Find where the given text appears and provide that cell's center as (X, Y) coordinate. 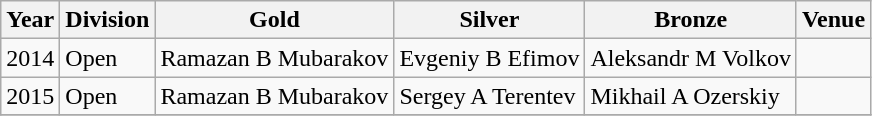
2014 (30, 58)
Sergey A Terentev (490, 96)
Silver (490, 20)
Bronze (691, 20)
Aleksandr M Volkov (691, 58)
Venue (833, 20)
Year (30, 20)
Evgeniy B Efimov (490, 58)
Mikhail A Ozerskiy (691, 96)
Gold (274, 20)
Division (108, 20)
2015 (30, 96)
